Provide the (X, Y) coordinate of the cell's center where the given text is located.  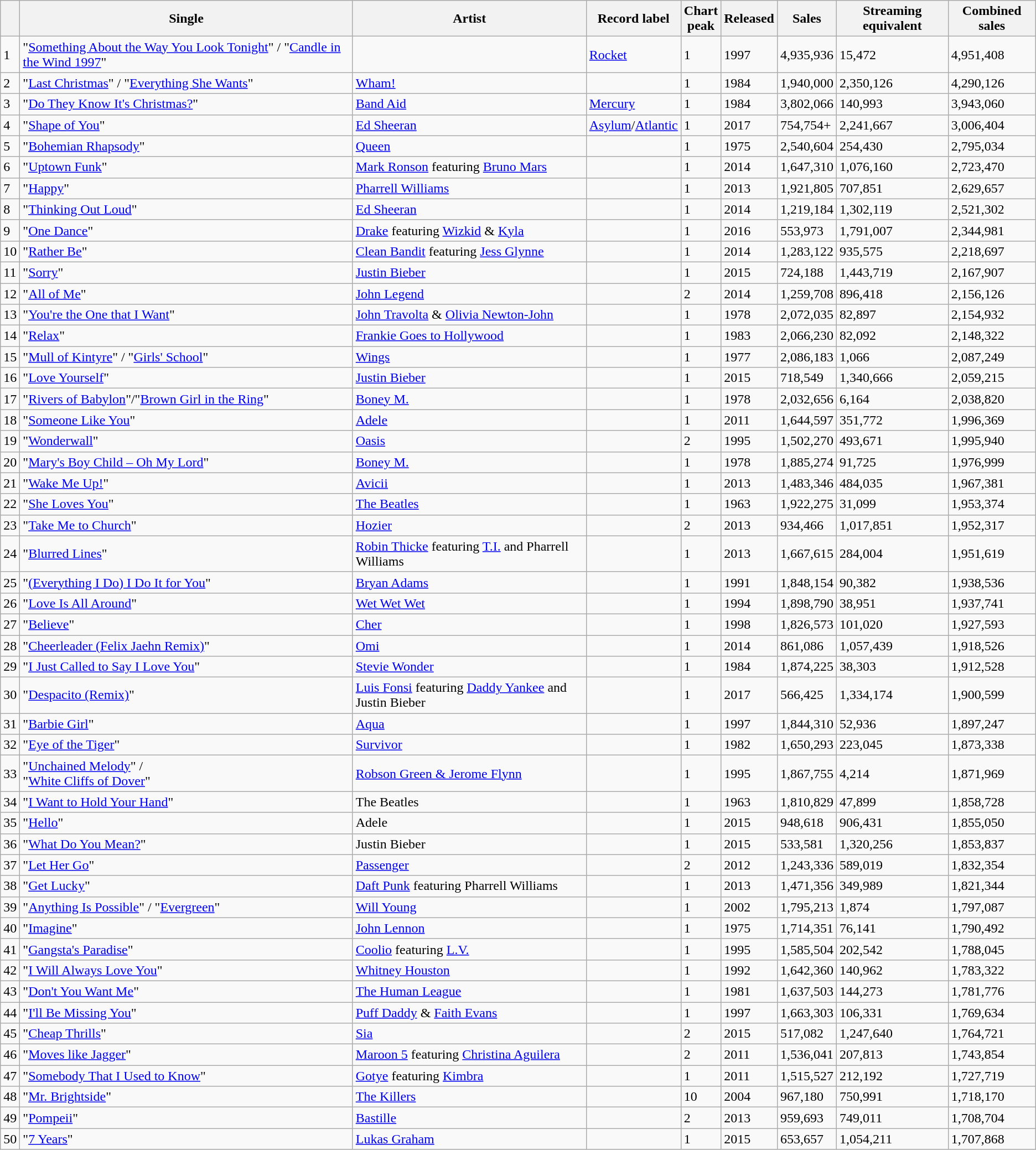
Puff Daddy & Faith Evans (469, 1012)
34 (10, 802)
1,515,527 (807, 1076)
1,867,755 (807, 774)
2004 (749, 1097)
38 (10, 886)
2,032,656 (807, 399)
"Rather Be" (186, 251)
1,647,310 (807, 167)
30 (10, 695)
1,976,999 (992, 462)
29 (10, 667)
2,066,230 (807, 336)
484,035 (892, 483)
13 (10, 315)
Survivor (469, 745)
533,581 (807, 844)
Artist (469, 19)
21 (10, 483)
35 (10, 823)
37 (10, 865)
"I Just Called to Say I Love You" (186, 667)
1,334,174 (892, 695)
"Relax" (186, 336)
Omi (469, 646)
1,302,119 (892, 209)
1,873,338 (992, 745)
"7 Years" (186, 1139)
3,006,404 (992, 125)
1,783,322 (992, 970)
31,099 (892, 504)
"Mr. Brightside" (186, 1097)
948,618 (807, 823)
"(Everything I Do) I Do It for You" (186, 582)
"Sorry" (186, 272)
Record label (633, 19)
1,743,854 (992, 1055)
Asylum/Atlantic (633, 125)
41 (10, 949)
"Love Yourself" (186, 378)
517,082 (807, 1034)
Released (749, 19)
76,141 (892, 928)
47,899 (892, 802)
1,995,940 (992, 441)
"Uptown Funk" (186, 167)
5 (10, 146)
3,802,066 (807, 104)
1,054,211 (892, 1139)
2,156,126 (992, 294)
"Do They Know It's Christmas?" (186, 104)
52,936 (892, 724)
1,320,256 (892, 844)
46 (10, 1055)
"Shape of You" (186, 125)
1,483,346 (807, 483)
1,708,704 (992, 1118)
750,991 (892, 1097)
23 (10, 525)
967,180 (807, 1097)
The Killers (469, 1097)
39 (10, 907)
"Imagine" (186, 928)
1,848,154 (807, 582)
Sia (469, 1034)
"Cheerleader (Felix Jaehn Remix)" (186, 646)
22 (10, 504)
1,918,526 (992, 646)
Combined sales (992, 19)
9 (10, 230)
2,540,604 (807, 146)
27 (10, 624)
1,718,170 (992, 1097)
223,045 (892, 745)
896,418 (892, 294)
1,874,225 (807, 667)
1994 (749, 603)
"Bohemian Rhapsody" (186, 146)
Stevie Wonder (469, 667)
2,059,215 (992, 378)
Chartpeak (701, 19)
"Despacito (Remix)" (186, 695)
2,795,034 (992, 146)
Rocket (633, 54)
43 (10, 991)
38,303 (892, 667)
1982 (749, 745)
Wet Wet Wet (469, 603)
12 (10, 294)
Wings (469, 357)
Clean Bandit featuring Jess Glynne (469, 251)
906,431 (892, 823)
566,425 (807, 695)
1,066 (892, 357)
"All of Me" (186, 294)
"Hello" (186, 823)
19 (10, 441)
1981 (749, 991)
Robson Green & Jerome Flynn (469, 774)
1,502,270 (807, 441)
1,283,122 (807, 251)
"Love Is All Around" (186, 603)
6,164 (892, 399)
349,989 (892, 886)
John Travolta & Olivia Newton-John (469, 315)
1,536,041 (807, 1055)
4 (10, 125)
20 (10, 462)
Daft Punk featuring Pharrell Williams (469, 886)
32 (10, 745)
1,017,851 (892, 525)
"Somebody That I Used to Know" (186, 1076)
1,247,640 (892, 1034)
"Thinking Out Loud" (186, 209)
2,167,907 (992, 272)
"Unchained Melody" /"White Cliffs of Dover" (186, 774)
1,858,728 (992, 802)
1977 (749, 357)
Coolio featuring L.V. (469, 949)
"Wake Me Up!" (186, 483)
40 (10, 928)
553,973 (807, 230)
254,430 (892, 146)
50 (10, 1139)
1,897,247 (992, 724)
1,810,829 (807, 802)
"Believe" (186, 624)
"Barbie Girl" (186, 724)
1,340,666 (892, 378)
1,795,213 (807, 907)
1,821,344 (992, 886)
Mercury (633, 104)
284,004 (892, 553)
18 (10, 420)
Single (186, 19)
1,874 (892, 907)
1,764,721 (992, 1034)
91,725 (892, 462)
Sales (807, 19)
653,657 (807, 1139)
"Wonderwall" (186, 441)
1,219,184 (807, 209)
2,087,249 (992, 357)
1,898,790 (807, 603)
144,273 (892, 991)
Gotye featuring Kimbra (469, 1076)
1,855,050 (992, 823)
1,871,969 (992, 774)
"Anything Is Possible" / "Evergreen" (186, 907)
44 (10, 1012)
935,575 (892, 251)
1,844,310 (807, 724)
1,967,381 (992, 483)
Bastille (469, 1118)
38,951 (892, 603)
1,900,599 (992, 695)
1,791,007 (892, 230)
45 (10, 1034)
15,472 (892, 54)
2012 (749, 865)
1,797,087 (992, 907)
Will Young (469, 907)
1,781,776 (992, 991)
Frankie Goes to Hollywood (469, 336)
1,667,615 (807, 553)
The Human League (469, 991)
36 (10, 844)
207,813 (892, 1055)
1,938,536 (992, 582)
33 (10, 774)
82,092 (892, 336)
106,331 (892, 1012)
Robin Thicke featuring T.I. and Pharrell Williams (469, 553)
2,241,667 (892, 125)
1,769,634 (992, 1012)
1,637,503 (807, 991)
2,086,183 (807, 357)
Mark Ronson featuring Bruno Mars (469, 167)
4,951,408 (992, 54)
"Happy" (186, 188)
"Gangsta's Paradise" (186, 949)
1,885,274 (807, 462)
Queen (469, 146)
1,912,528 (992, 667)
14 (10, 336)
934,466 (807, 525)
1,243,336 (807, 865)
24 (10, 553)
1,443,719 (892, 272)
1,057,439 (892, 646)
1,585,504 (807, 949)
1,951,619 (992, 553)
2,723,470 (992, 167)
1,707,868 (992, 1139)
1,644,597 (807, 420)
42 (10, 970)
Lukas Graham (469, 1139)
Aqua (469, 724)
"Let Her Go" (186, 865)
John Legend (469, 294)
589,019 (892, 865)
16 (10, 378)
4,290,126 (992, 83)
49 (10, 1118)
1,471,356 (807, 886)
1,922,275 (807, 504)
"I Want to Hold Your Hand" (186, 802)
1,650,293 (807, 745)
1,259,708 (807, 294)
2,521,302 (992, 209)
Pharrell Williams (469, 188)
1,921,805 (807, 188)
1,790,492 (992, 928)
2,629,657 (992, 188)
11 (10, 272)
351,772 (892, 420)
4,935,936 (807, 54)
754,754+ (807, 125)
1998 (749, 624)
1,940,000 (807, 83)
1,714,351 (807, 928)
493,671 (892, 441)
28 (10, 646)
"Last Christmas" / "Everything She Wants" (186, 83)
1983 (749, 336)
"Don't You Want Me" (186, 991)
82,897 (892, 315)
202,542 (892, 949)
"Get Lucky" (186, 886)
1,937,741 (992, 603)
Cher (469, 624)
1,663,303 (807, 1012)
2,072,035 (807, 315)
1,853,837 (992, 844)
"Blurred Lines" (186, 553)
25 (10, 582)
707,851 (892, 188)
Avicii (469, 483)
2,344,981 (992, 230)
Bryan Adams (469, 582)
"Take Me to Church" (186, 525)
1,076,160 (892, 167)
"I Will Always Love You" (186, 970)
31 (10, 724)
959,693 (807, 1118)
Wham! (469, 83)
Hozier (469, 525)
"What Do You Mean?" (186, 844)
140,993 (892, 104)
15 (10, 357)
718,549 (807, 378)
Oasis (469, 441)
1991 (749, 582)
Maroon 5 featuring Christina Aguilera (469, 1055)
1,826,573 (807, 624)
"Mary's Boy Child – Oh My Lord" (186, 462)
7 (10, 188)
6 (10, 167)
1,727,719 (992, 1076)
2,218,697 (992, 251)
"Moves like Jagger" (186, 1055)
"She Loves You" (186, 504)
"Someone Like You" (186, 420)
4,214 (892, 774)
John Lennon (469, 928)
3,943,060 (992, 104)
90,382 (892, 582)
"Cheap Thrills" (186, 1034)
8 (10, 209)
3 (10, 104)
"Eye of the Tiger" (186, 745)
26 (10, 603)
1,832,354 (992, 865)
1992 (749, 970)
"You're the One that I Want" (186, 315)
"Pompeii" (186, 1118)
Band Aid (469, 104)
Whitney Houston (469, 970)
2,038,820 (992, 399)
Drake featuring Wizkid & Kyla (469, 230)
140,962 (892, 970)
1,642,360 (807, 970)
1,952,317 (992, 525)
17 (10, 399)
212,192 (892, 1076)
Streaming equivalent (892, 19)
2002 (749, 907)
Luis Fonsi featuring Daddy Yankee and Justin Bieber (469, 695)
724,188 (807, 272)
48 (10, 1097)
101,020 (892, 624)
2016 (749, 230)
Passenger (469, 865)
1,996,369 (992, 420)
"Rivers of Babylon"/"Brown Girl in the Ring" (186, 399)
1,788,045 (992, 949)
47 (10, 1076)
"Something About the Way You Look Tonight" / "Candle in the Wind 1997" (186, 54)
2,350,126 (892, 83)
1,953,374 (992, 504)
2,148,322 (992, 336)
749,011 (892, 1118)
"Mull of Kintyre" / "Girls' School" (186, 357)
861,086 (807, 646)
"One Dance" (186, 230)
2,154,932 (992, 315)
1,927,593 (992, 624)
"I'll Be Missing You" (186, 1012)
